Capture the cell that displays the provided text and extract its [x, y] central coordinate. 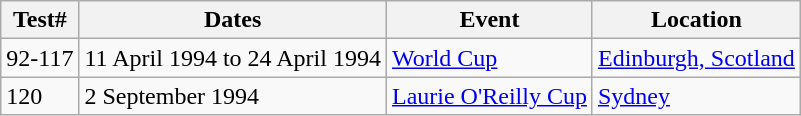
Laurie O'Reilly Cup [489, 96]
Test# [40, 20]
Location [696, 20]
World Cup [489, 58]
Event [489, 20]
92-117 [40, 58]
2 September 1994 [233, 96]
120 [40, 96]
Sydney [696, 96]
Dates [233, 20]
11 April 1994 to 24 April 1994 [233, 58]
Edinburgh, Scotland [696, 58]
